Return the [x, y] coordinate for the center point of the cell that contains the specified text.  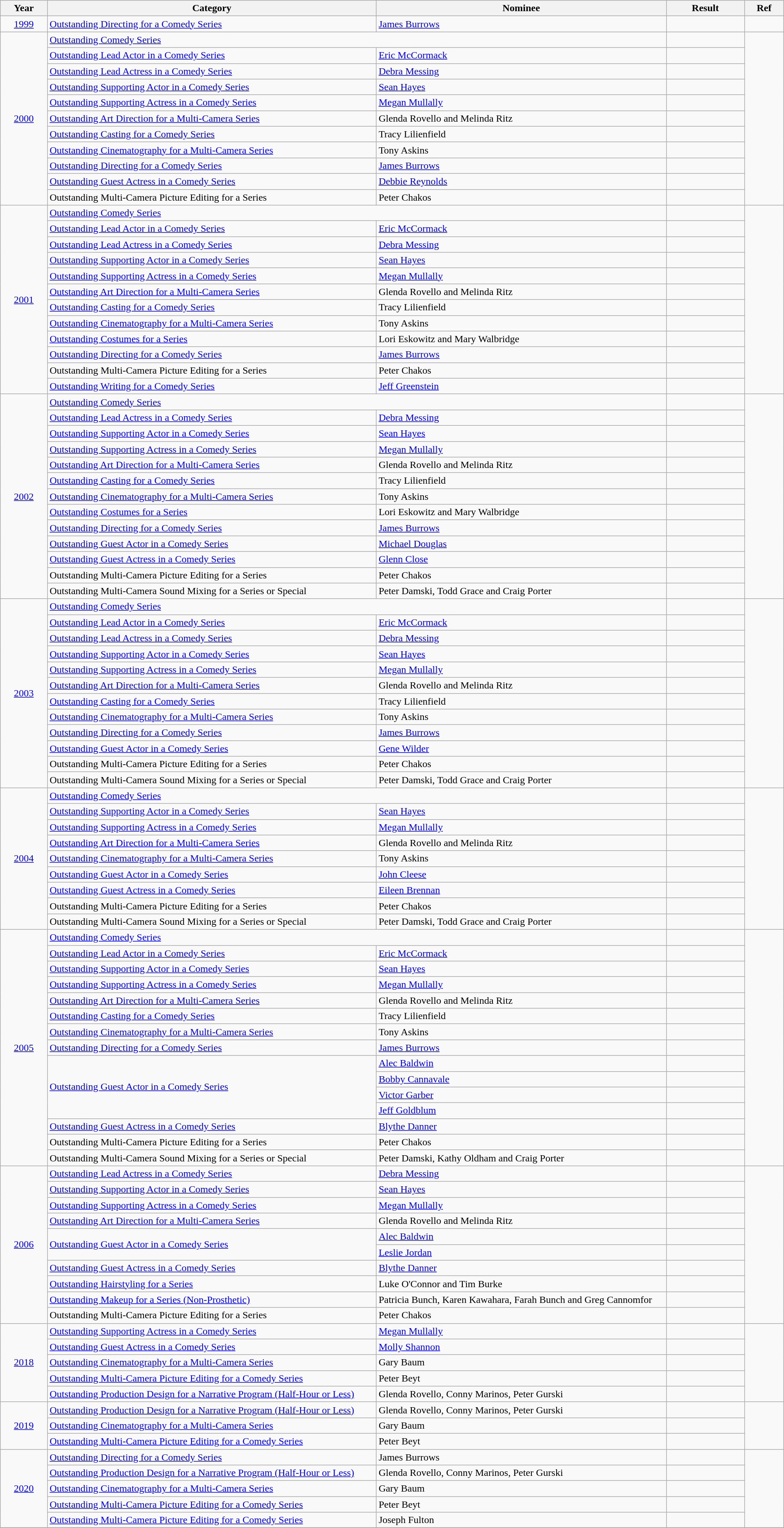
Year [24, 8]
Ref [764, 8]
2020 [24, 1488]
Joseph Fulton [521, 1520]
2003 [24, 693]
2005 [24, 1048]
2000 [24, 118]
Glenn Close [521, 559]
2002 [24, 497]
Patricia Bunch, Karen Kawahara, Farah Bunch and Greg Cannomfor [521, 1300]
Result [705, 8]
Jeff Goldblum [521, 1111]
Bobby Cannavale [521, 1079]
Molly Shannon [521, 1347]
2018 [24, 1362]
Outstanding Makeup for a Series (Non-Prosthetic) [212, 1300]
Nominee [521, 8]
1999 [24, 24]
Outstanding Writing for a Comedy Series [212, 386]
Eileen Brennan [521, 890]
2004 [24, 859]
Michael Douglas [521, 544]
2001 [24, 300]
Peter Damski, Kathy Oldham and Craig Porter [521, 1158]
Gene Wilder [521, 748]
Leslie Jordan [521, 1252]
John Cleese [521, 874]
2019 [24, 1425]
Victor Garber [521, 1095]
Luke O'Connor and Tim Burke [521, 1284]
Debbie Reynolds [521, 181]
Outstanding Hairstyling for a Series [212, 1284]
Category [212, 8]
Jeff Greenstein [521, 386]
2006 [24, 1245]
